Output the (X, Y) coordinate of the center of the cell containing the given text.  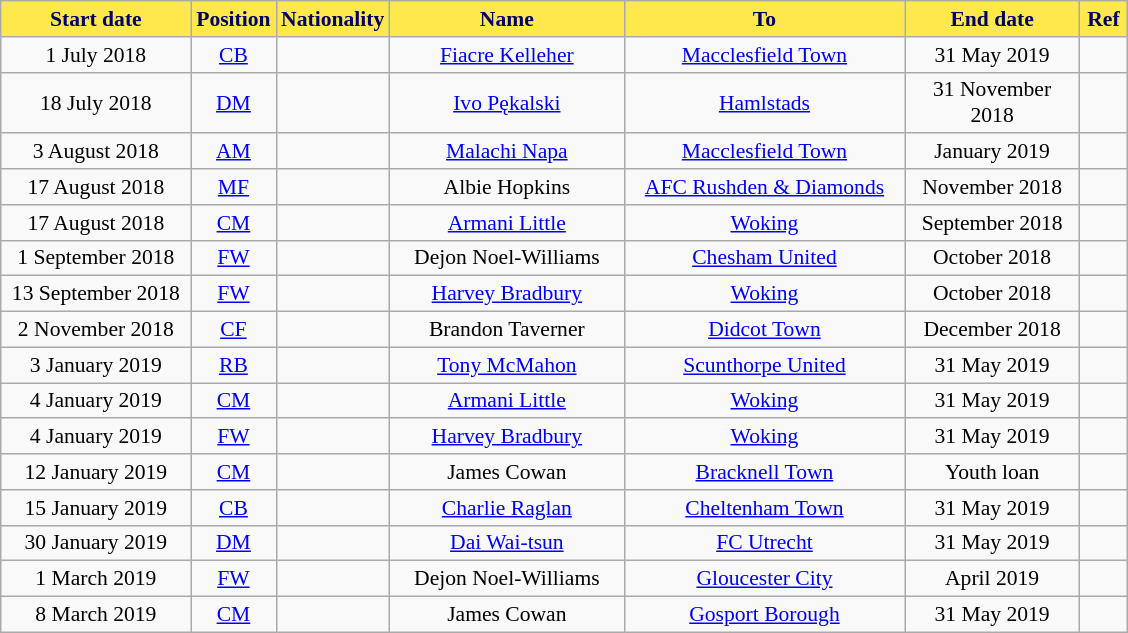
Fiacre Kelleher (506, 55)
3 August 2018 (96, 152)
AM (234, 152)
Ivo Pękalski (506, 102)
1 July 2018 (96, 55)
Albie Hopkins (506, 187)
15 January 2019 (96, 508)
18 July 2018 (96, 102)
Bracknell Town (764, 472)
Ref (1104, 19)
April 2019 (992, 579)
September 2018 (992, 223)
3 January 2019 (96, 365)
30 January 2019 (96, 543)
CF (234, 330)
FC Utrecht (764, 543)
12 January 2019 (96, 472)
Gloucester City (764, 579)
Scunthorpe United (764, 365)
To (764, 19)
Malachi Napa (506, 152)
Didcot Town (764, 330)
Chesham United (764, 258)
AFC Rushden & Diamonds (764, 187)
8 March 2019 (96, 615)
Youth loan (992, 472)
Position (234, 19)
1 September 2018 (96, 258)
Gosport Borough (764, 615)
Tony McMahon (506, 365)
End date (992, 19)
Nationality (332, 19)
Hamlstads (764, 102)
December 2018 (992, 330)
Dai Wai-tsun (506, 543)
Cheltenham Town (764, 508)
31 November 2018 (992, 102)
1 March 2019 (96, 579)
13 September 2018 (96, 294)
Charlie Raglan (506, 508)
Brandon Taverner (506, 330)
November 2018 (992, 187)
January 2019 (992, 152)
Start date (96, 19)
MF (234, 187)
Name (506, 19)
RB (234, 365)
2 November 2018 (96, 330)
